Find where the given text appears and provide that cell's center as (X, Y) coordinate. 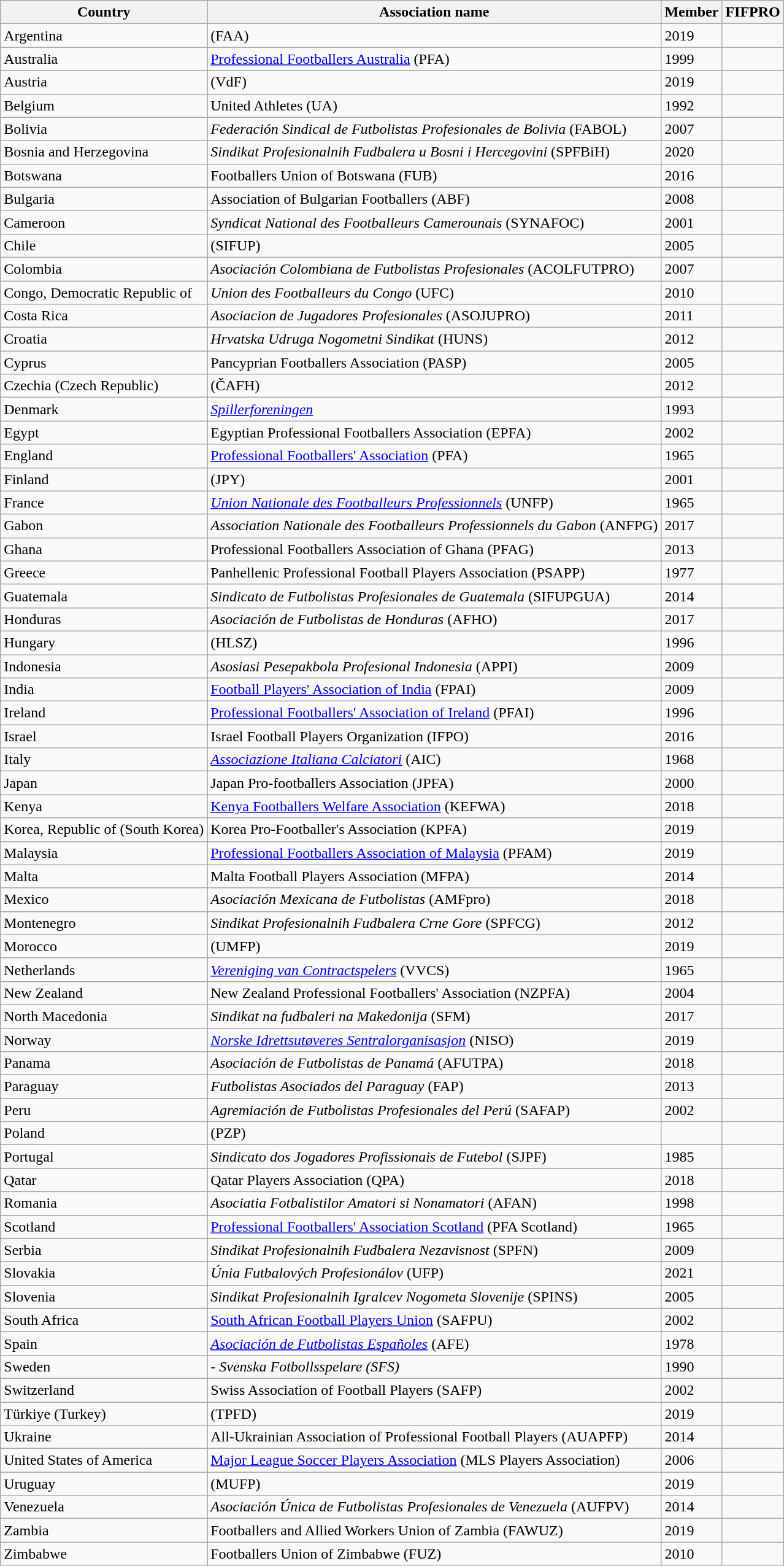
Denmark (104, 409)
United States of America (104, 1460)
Zimbabwe (104, 1554)
Footballers Union of Botswana (FUB) (434, 175)
Hrvatska Udruga Nogometni Sindikat (HUNS) (434, 339)
Japan Pro-footballers Association (JPFA) (434, 783)
Association name (434, 12)
Czechia (Czech Republic) (104, 386)
Finland (104, 479)
(MUFP) (434, 1484)
Asociación de Futbolistas de Honduras (AFHO) (434, 619)
Professional Footballers' Association of Ireland (PFAI) (434, 713)
1985 (692, 1157)
Ukraine (104, 1437)
(TPFD) (434, 1413)
Swiss Association of Football Players (SAFP) (434, 1390)
Türkiye (Turkey) (104, 1413)
Asociación Mexicana de Futbolistas (AMFpro) (434, 900)
Mexico (104, 900)
Professional Footballers Australia (PFA) (434, 59)
(ČAFH) (434, 386)
England (104, 456)
Pancyprian Footballers Association (PASP) (434, 363)
Norske Idrettsutøveres Sentralorganisasjon (NISO) (434, 1040)
Sindikat Profesionalnih Fudbalera u Bosni i Hercegovini (SPFBiH) (434, 152)
FIFPRO (753, 12)
Footballers and Allied Workers Union of Zambia (FAWUZ) (434, 1530)
Israel (104, 736)
Asociación Colombiana de Futbolistas Profesionales (ACOLFUTPRO) (434, 269)
Ghana (104, 549)
Australia (104, 59)
Agremiación de Futbolistas Profesionales del Perú (SAFAP) (434, 1110)
1993 (692, 409)
1977 (692, 573)
Uruguay (104, 1484)
Asosiasi Pesepakbola Profesional Indonesia (APPI) (434, 666)
1990 (692, 1367)
Honduras (104, 619)
South African Football Players Union (SAFPU) (434, 1320)
Bulgaria (104, 199)
United Athletes (UA) (434, 106)
Asociatia Fotbalistilor Amatori si Nonamatori (AFAN) (434, 1203)
Morocco (104, 946)
Slovenia (104, 1297)
Union Nationale des Footballeurs Professionnels (UNFP) (434, 503)
Cameroon (104, 222)
1999 (692, 59)
(VdF) (434, 82)
Professional Footballers Association of Malaysia (PFAM) (434, 853)
Professional Footballers' Association Scotland (PFA Scotland) (434, 1227)
(JPY) (434, 479)
Sindikat na fudbaleri na Makedonija (SFM) (434, 1016)
1998 (692, 1203)
Football Players' Association of India (FPAI) (434, 690)
Korea Pro-Footballer's Association (KPFA) (434, 830)
Member (692, 12)
Egypt (104, 433)
2020 (692, 152)
Association Nationale des Footballeurs Professionnels du Gabon (ANFPG) (434, 526)
Malta (104, 876)
Peru (104, 1110)
2000 (692, 783)
Paraguay (104, 1087)
2021 (692, 1273)
France (104, 503)
Poland (104, 1133)
Israel Football Players Organization (IFPO) (434, 736)
Bosnia and Herzegovina (104, 152)
Egyptian Professional Footballers Association (EPFA) (434, 433)
1992 (692, 106)
(SIFUP) (434, 245)
Switzerland (104, 1390)
Qatar Players Association (QPA) (434, 1180)
Netherlands (104, 970)
South Africa (104, 1320)
Croatia (104, 339)
Slovakia (104, 1273)
Zambia (104, 1530)
Spillerforeningen (434, 409)
Guatemala (104, 596)
Únia Futbalových Profesionálov (UFP) (434, 1273)
2004 (692, 993)
North Macedonia (104, 1016)
Colombia (104, 269)
Scotland (104, 1227)
(FAA) (434, 36)
New Zealand Professional Footballers' Association (NZPFA) (434, 993)
2008 (692, 199)
Italy (104, 760)
Korea, Republic of (South Korea) (104, 830)
Panhellenic Professional Football Players Association (PSAPP) (434, 573)
Venezuela (104, 1507)
Romania (104, 1203)
Sindikat Profesionalnih Igralcev Nogometa Slovenije (SPINS) (434, 1297)
Associazione Italiana Calciatori (AIC) (434, 760)
(PZP) (434, 1133)
Malta Football Players Association (MFPA) (434, 876)
Qatar (104, 1180)
Costa Rica (104, 316)
Japan (104, 783)
Footballers Union of Zimbabwe (FUZ) (434, 1554)
Major League Soccer Players Association (MLS Players Association) (434, 1460)
- Svenska Fotbollsspelare (SFS) (434, 1367)
Montenegro (104, 923)
Futbolistas Asociados del Paraguay (FAP) (434, 1087)
Chile (104, 245)
Country (104, 12)
Asociación Única de Futbolistas Profesionales de Venezuela (AUFPV) (434, 1507)
Cyprus (104, 363)
Norway (104, 1040)
Indonesia (104, 666)
Sindikat Profesionalnih Fudbalera Crne Gore (SPFCG) (434, 923)
Serbia (104, 1250)
New Zealand (104, 993)
Sindicato de Futbolistas Profesionales de Guatemala (SIFUPGUA) (434, 596)
Hungary (104, 642)
1968 (692, 760)
Federación Sindical de Futbolistas Profesionales de Bolivia (FABOL) (434, 129)
(HLSZ) (434, 642)
Vereniging van Contractspelers (VVCS) (434, 970)
Kenya Footballers Welfare Association (KEFWA) (434, 806)
Professional Footballers Association of Ghana (PFAG) (434, 549)
India (104, 690)
Botswana (104, 175)
All-Ukrainian Association of Professional Football Players (AUAPFP) (434, 1437)
Professional Footballers' Association (PFA) (434, 456)
Spain (104, 1343)
1978 (692, 1343)
Asociación de Futbolistas Españoles (AFE) (434, 1343)
Asociación de Futbolistas de Panamá (AFUTPA) (434, 1063)
Portugal (104, 1157)
Argentina (104, 36)
Greece (104, 573)
(UMFP) (434, 946)
Belgium (104, 106)
Asociacion de Jugadores Profesionales (ASOJUPRO) (434, 316)
Sindicato dos Jogadores Profissionais de Futebol (SJPF) (434, 1157)
Congo, Democratic Republic of (104, 293)
2006 (692, 1460)
Union des Footballeurs du Congo (UFC) (434, 293)
Austria (104, 82)
2011 (692, 316)
Sweden (104, 1367)
Kenya (104, 806)
Ireland (104, 713)
Sindikat Profesionalnih Fudbalera Nezavisnost (SPFN) (434, 1250)
Malaysia (104, 853)
Syndicat National des Footballeurs Camerounais (SYNAFOC) (434, 222)
Gabon (104, 526)
Panama (104, 1063)
Association of Bulgarian Footballers (ABF) (434, 199)
Bolivia (104, 129)
